Search for the cell housing the specified text and yield its (x, y) center coordinate. 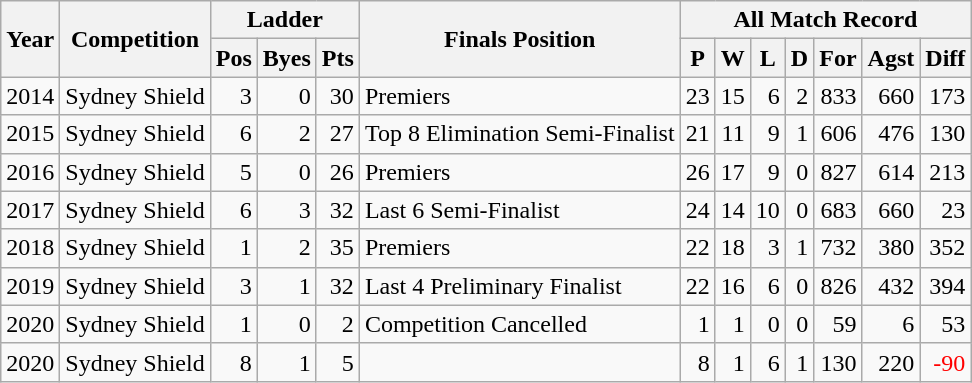
Competition (135, 39)
Top 8 Elimination Semi-Finalist (520, 134)
732 (838, 248)
P (698, 58)
394 (946, 286)
833 (838, 96)
380 (891, 248)
476 (891, 134)
D (799, 58)
For (838, 58)
Last 4 Preliminary Finalist (520, 286)
2015 (30, 134)
Finals Position (520, 39)
2016 (30, 172)
Year (30, 39)
W (732, 58)
826 (838, 286)
21 (698, 134)
Byes (286, 58)
All Match Record (826, 20)
30 (338, 96)
606 (838, 134)
24 (698, 210)
17 (732, 172)
Pts (338, 58)
15 (732, 96)
L (768, 58)
11 (732, 134)
Diff (946, 58)
Agst (891, 58)
220 (891, 362)
Pos (234, 58)
14 (732, 210)
10 (768, 210)
35 (338, 248)
352 (946, 248)
827 (838, 172)
2018 (30, 248)
Ladder (284, 20)
614 (891, 172)
59 (838, 324)
53 (946, 324)
Competition Cancelled (520, 324)
2017 (30, 210)
16 (732, 286)
683 (838, 210)
-90 (946, 362)
2014 (30, 96)
Last 6 Semi-Finalist (520, 210)
18 (732, 248)
432 (891, 286)
27 (338, 134)
173 (946, 96)
2019 (30, 286)
213 (946, 172)
